Find where the given text appears and provide that cell's center as (x, y) coordinate. 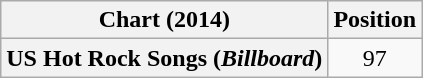
US Hot Rock Songs (Billboard) (164, 58)
Chart (2014) (164, 20)
97 (375, 58)
Position (375, 20)
